Provide the [X, Y] coordinate of the cell's center where the given text is located.  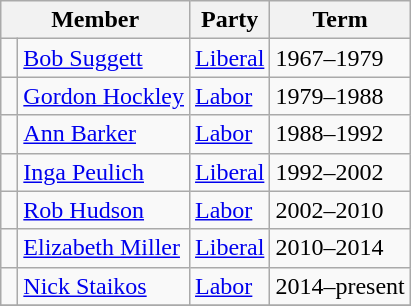
1992–2002 [340, 172]
Elizabeth Miller [104, 248]
1988–1992 [340, 134]
Member [96, 20]
2014–present [340, 286]
2010–2014 [340, 248]
1979–1988 [340, 96]
2002–2010 [340, 210]
Inga Peulich [104, 172]
Nick Staikos [104, 286]
Gordon Hockley [104, 96]
Rob Hudson [104, 210]
Term [340, 20]
Party [230, 20]
Bob Suggett [104, 58]
Ann Barker [104, 134]
1967–1979 [340, 58]
